Find where the given text appears and provide that cell's center as [X, Y] coordinate. 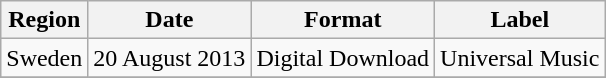
20 August 2013 [170, 58]
Region [44, 20]
Format [343, 20]
Universal Music [520, 58]
Digital Download [343, 58]
Date [170, 20]
Label [520, 20]
Sweden [44, 58]
